Return the [X, Y] coordinate for the center point of the cell that contains the specified text.  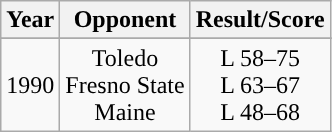
Year [30, 20]
ToledoFresno StateMaine [125, 85]
Opponent [125, 20]
Result/Score [260, 20]
L 58–75L 63–67L 48–68 [260, 85]
1990 [30, 85]
